Output the [x, y] coordinate of the center of the cell containing the given text.  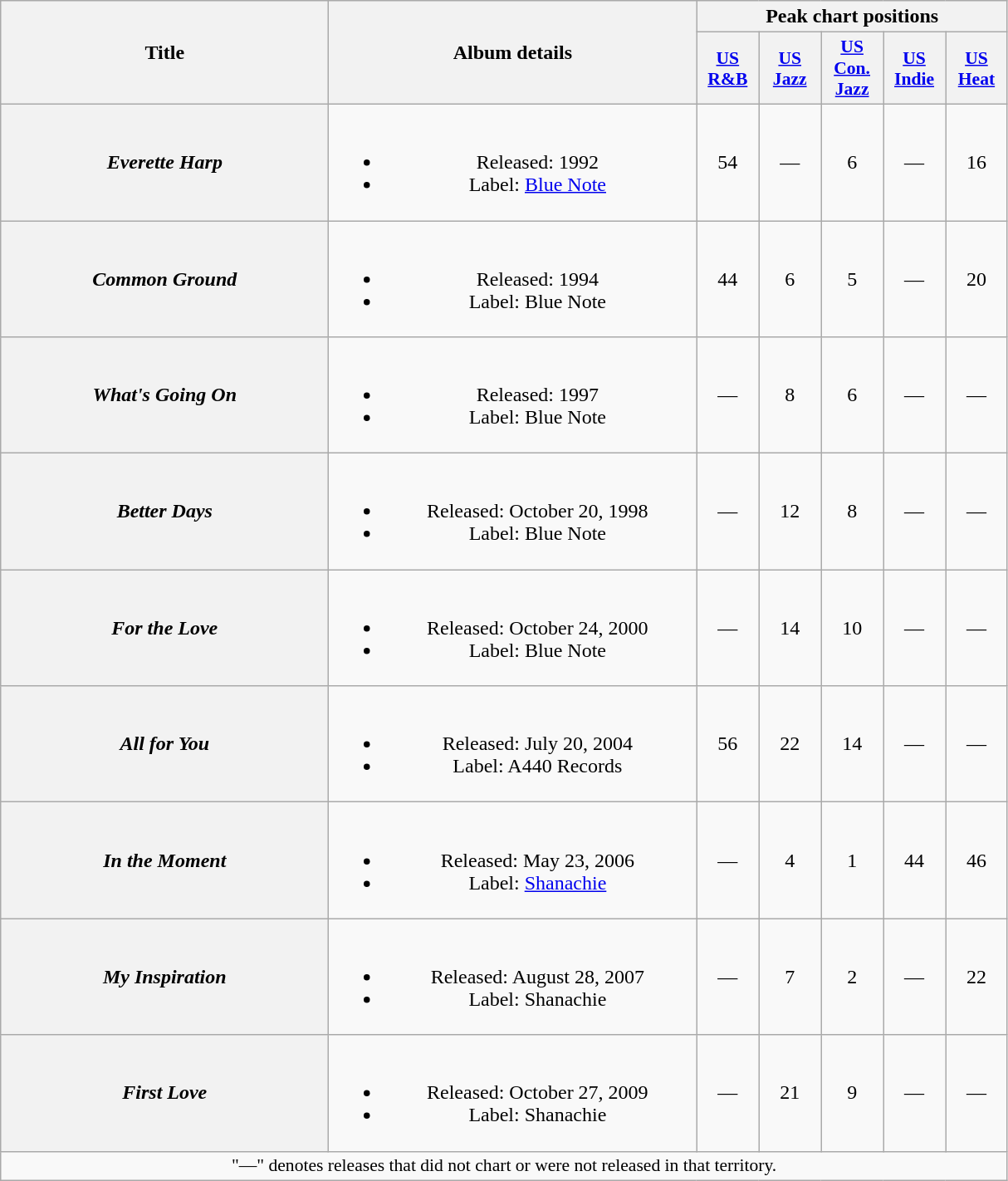
Released: May 23, 2006Label: Shanachie [513, 860]
All for You [164, 744]
2 [852, 977]
4 [790, 860]
Title [164, 53]
5 [852, 279]
12 [790, 512]
Released: 1994Label: Blue Note [513, 279]
Album details [513, 53]
US Heat [976, 68]
Peak chart positions [852, 17]
US Con. Jazz [852, 68]
7 [790, 977]
56 [727, 744]
Released: August 28, 2007Label: Shanachie [513, 977]
9 [852, 1093]
Released: 1992Label: Blue Note [513, 162]
21 [790, 1093]
10 [852, 628]
My Inspiration [164, 977]
US Indie [915, 68]
Common Ground [164, 279]
54 [727, 162]
Everette Harp [164, 162]
Released: July 20, 2004Label: A440 Records [513, 744]
1 [852, 860]
What's Going On [164, 395]
In the Moment [164, 860]
46 [976, 860]
20 [976, 279]
"—" denotes releases that did not chart or were not released in that territory. [505, 1166]
Released: October 24, 2000Label: Blue Note [513, 628]
16 [976, 162]
Released: October 27, 2009Label: Shanachie [513, 1093]
Released: 1997Label: Blue Note [513, 395]
Released: October 20, 1998Label: Blue Note [513, 512]
First Love [164, 1093]
US R&B [727, 68]
Better Days [164, 512]
For the Love [164, 628]
US Jazz [790, 68]
